Extract the (x, y) coordinate from the center of the cell holding the provided text.  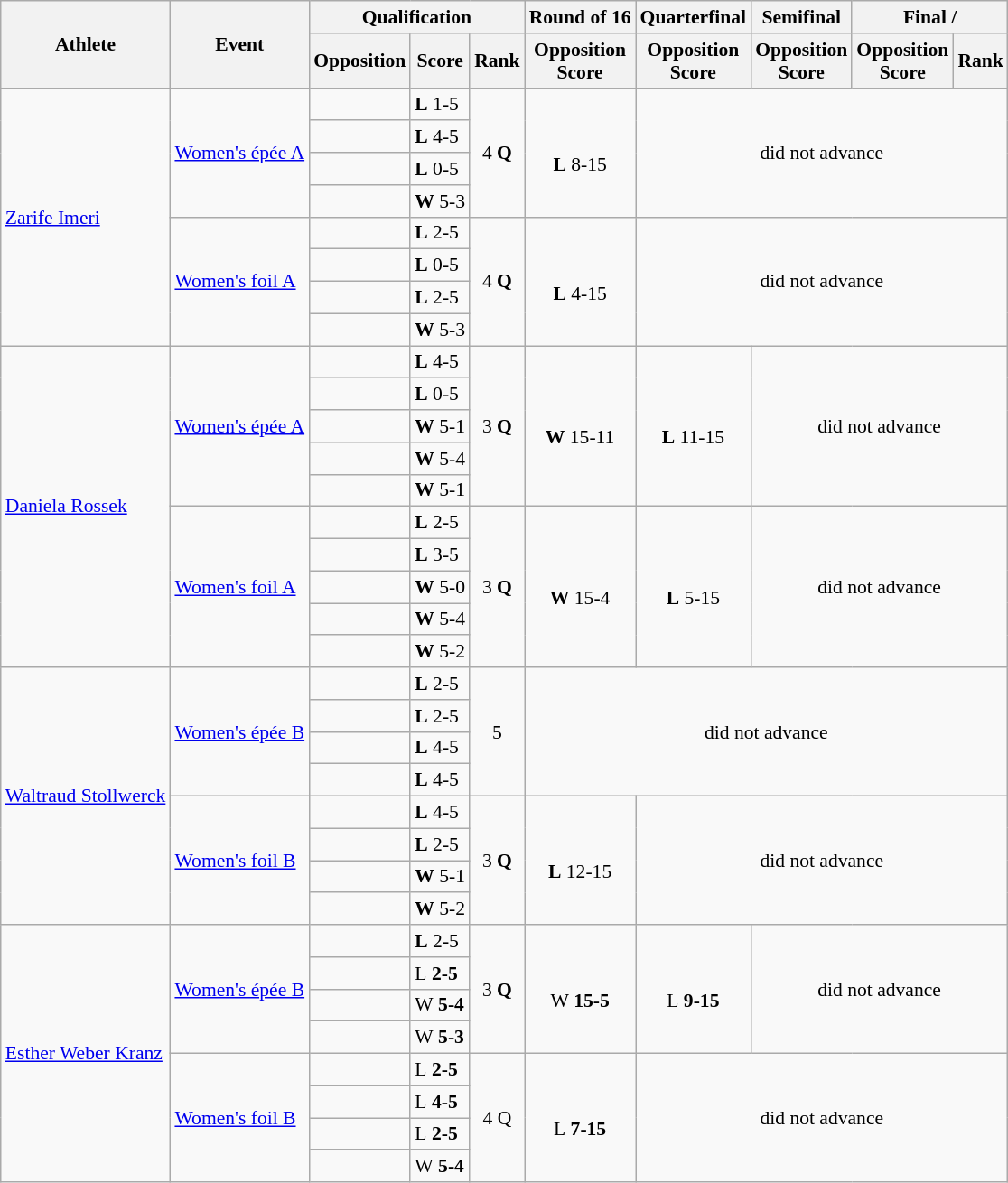
Waltraud Stollwerck (86, 796)
Opposition (359, 61)
W 5-0 (440, 587)
L 1-5 (440, 105)
Quarterfinal (694, 17)
Semifinal (801, 17)
L 4-15 (580, 281)
W 15-11 (580, 426)
Qualification (417, 17)
L 12-15 (580, 861)
Athlete (86, 45)
W 15-4 (580, 587)
L 3-5 (440, 555)
Final / (930, 17)
Esther Weber Kranz (86, 1053)
Round of 16 (580, 17)
Zarife Imeri (86, 217)
5 (497, 731)
W 15-5 (580, 989)
Score (440, 61)
Event (239, 45)
Daniela Rossek (86, 507)
L 9-15 (694, 989)
L 8-15 (580, 153)
L 5-15 (694, 587)
L 7-15 (580, 1118)
L 11-15 (694, 426)
